Identify which cell holds the provided text, then report its [x, y] central coordinate. 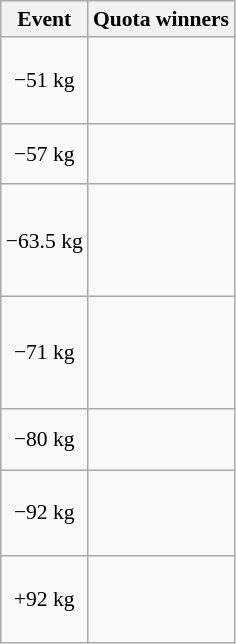
−71 kg [44, 353]
Quota winners [161, 19]
−63.5 kg [44, 241]
Event [44, 19]
−51 kg [44, 80]
−92 kg [44, 514]
−80 kg [44, 440]
+92 kg [44, 600]
−57 kg [44, 154]
